Find where the given text appears and provide that cell's center as (X, Y) coordinate. 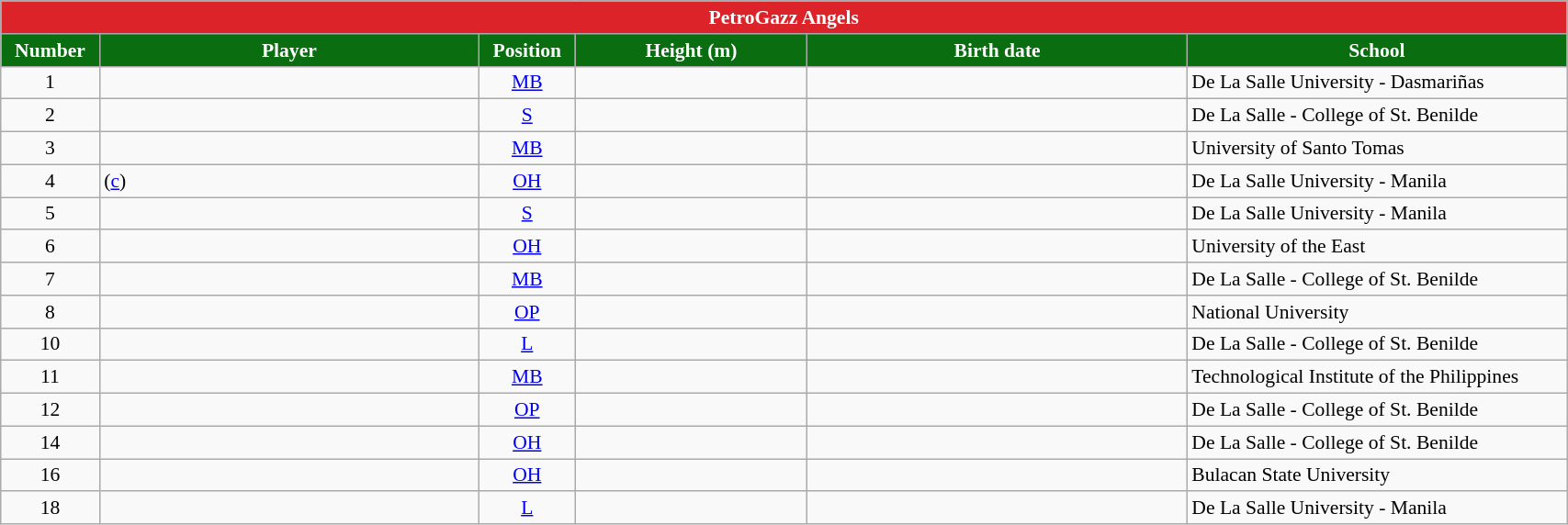
University of the East (1376, 247)
PetroGazz Angels (784, 17)
18 (50, 508)
1 (50, 83)
4 (50, 181)
University of Santo Tomas (1376, 149)
6 (50, 247)
De La Salle University - Dasmariñas (1376, 83)
Bulacan State University (1376, 475)
Height (m) (691, 50)
School (1376, 50)
7 (50, 279)
2 (50, 116)
Position (527, 50)
National University (1376, 312)
12 (50, 410)
16 (50, 475)
Number (50, 50)
8 (50, 312)
10 (50, 344)
Birth date (998, 50)
11 (50, 377)
5 (50, 214)
Player (288, 50)
14 (50, 442)
(c) (288, 181)
Technological Institute of the Philippines (1376, 377)
3 (50, 149)
